Extract the (X, Y) coordinate from the center of the cell holding the provided text.  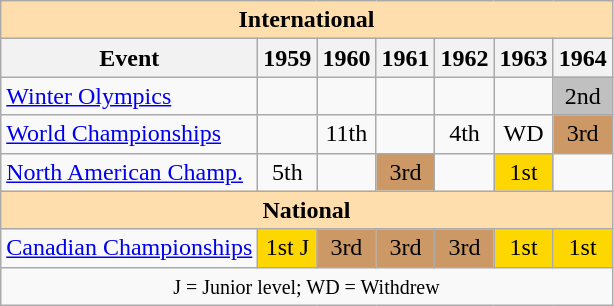
World Championships (130, 134)
Canadian Championships (130, 248)
Event (130, 58)
1959 (288, 58)
Winter Olympics (130, 96)
North American Champ. (130, 172)
2nd (582, 96)
1964 (582, 58)
1961 (406, 58)
J = Junior level; WD = Withdrew (306, 286)
11th (346, 134)
National (306, 210)
1960 (346, 58)
1963 (524, 58)
International (306, 20)
5th (288, 172)
1962 (464, 58)
1st J (288, 248)
WD (524, 134)
4th (464, 134)
